Output the (x, y) coordinate of the center of the cell containing the given text.  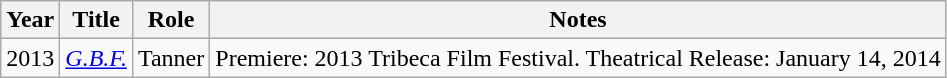
Notes (578, 20)
Premiere: 2013 Tribeca Film Festival. Theatrical Release: January 14, 2014 (578, 58)
2013 (30, 58)
G.B.F. (96, 58)
Title (96, 20)
Tanner (170, 58)
Year (30, 20)
Role (170, 20)
